Identify which cell holds the provided text, then report its [X, Y] central coordinate. 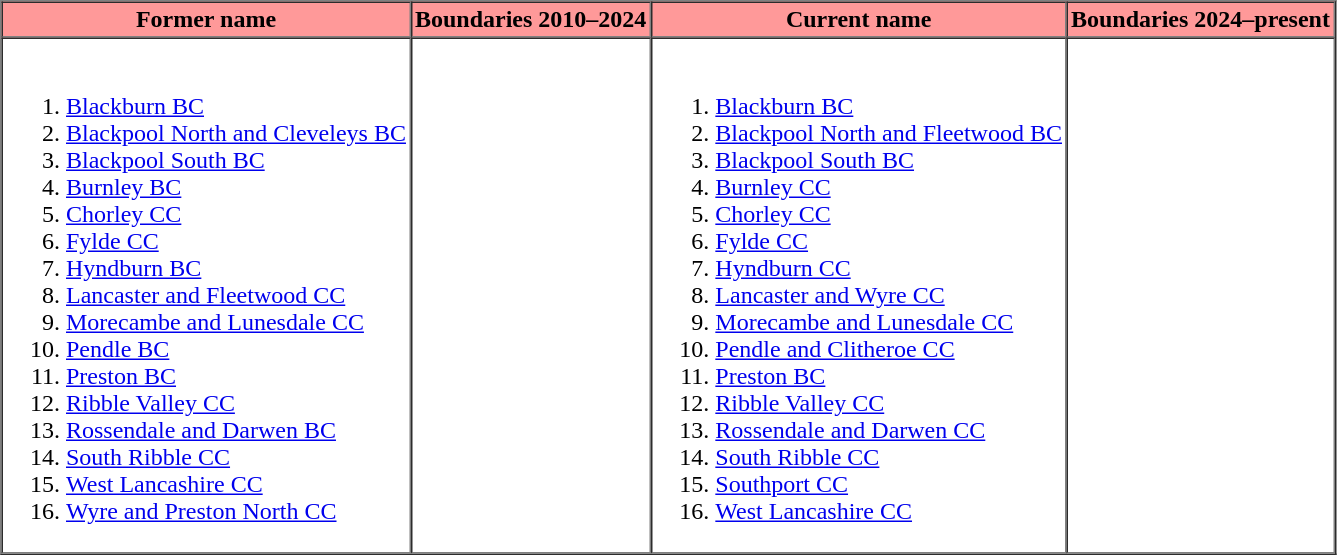
Former name [206, 20]
Boundaries 2024–present [1200, 20]
Boundaries 2010–2024 [530, 20]
Current name [859, 20]
